For the text-containing cell, return its midpoint in [x, y] coordinate format. 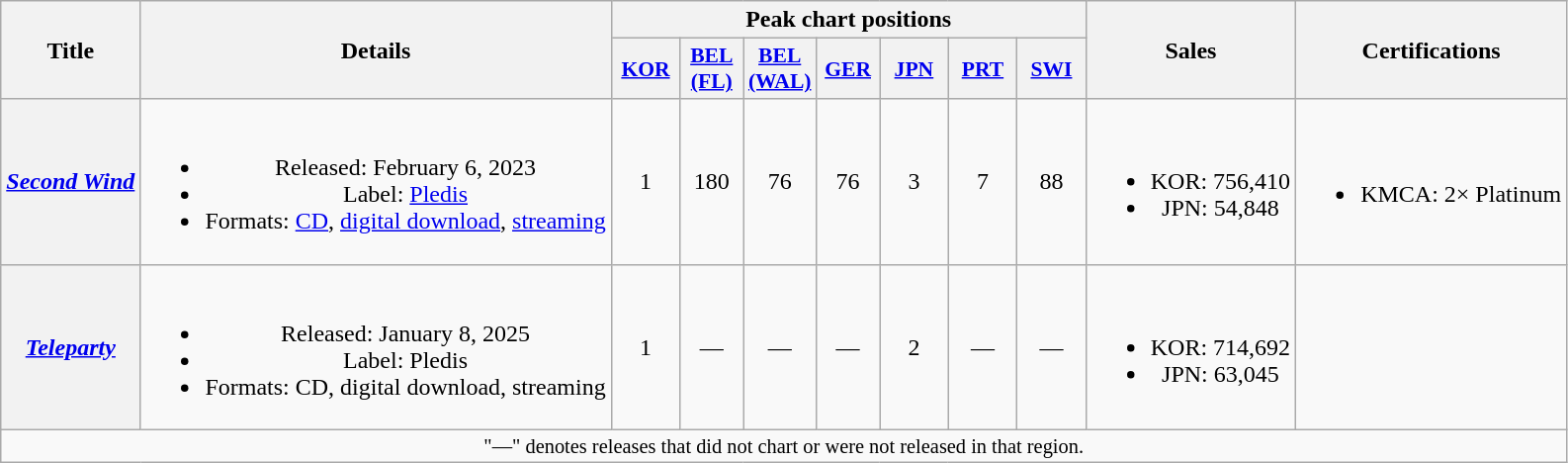
Peak chart positions [848, 20]
PRT [983, 69]
88 [1052, 182]
7 [983, 182]
KOR: 714,692JPN: 63,045 [1190, 346]
KOR: 756,410JPN: 54,848 [1190, 182]
KMCA: 2× Platinum [1432, 182]
JPN [915, 69]
Title [71, 49]
Released: January 8, 2025Label: PledisFormats: CD, digital download, streaming [376, 346]
Second Wind [71, 182]
2 [915, 346]
BEL(WAL) [780, 69]
180 [712, 182]
"—" denotes releases that did not chart or were not released in that region. [784, 446]
GER [848, 69]
Certifications [1432, 49]
Details [376, 49]
BEL(FL) [712, 69]
SWI [1052, 69]
Sales [1190, 49]
Released: February 6, 2023Label: PledisFormats: CD, digital download, streaming [376, 182]
3 [915, 182]
Teleparty [71, 346]
KOR [646, 69]
